Determine the [X, Y] coordinate at the center of the cell enclosing the given text.  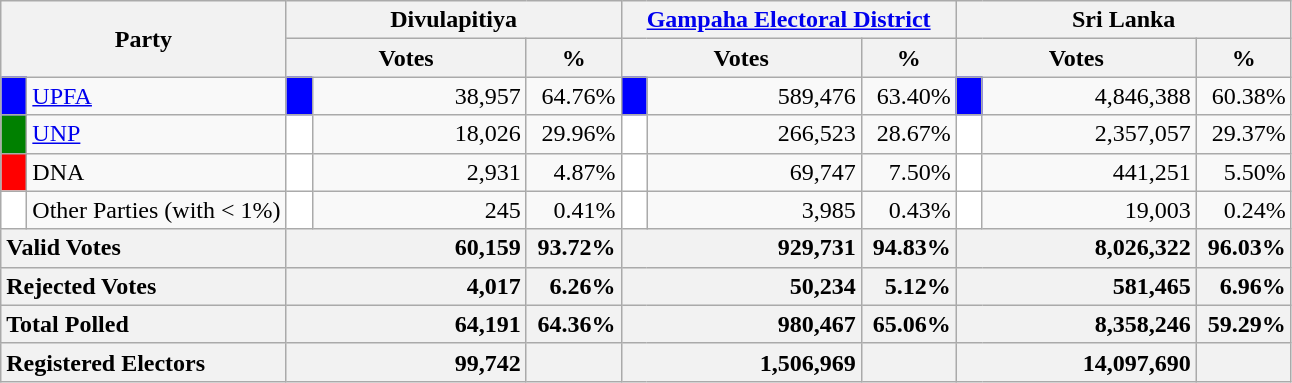
4,017 [406, 286]
1,506,969 [741, 362]
DNA [156, 172]
8,358,246 [1076, 324]
5.12% [908, 286]
8,026,322 [1076, 248]
441,251 [1089, 172]
2,931 [419, 172]
29.37% [1244, 134]
7.50% [908, 172]
6.96% [1244, 286]
Sri Lanka [1124, 20]
59.29% [1244, 324]
29.96% [574, 134]
94.83% [908, 248]
69,747 [754, 172]
Other Parties (with < 1%) [156, 210]
4.87% [574, 172]
0.41% [574, 210]
18,026 [419, 134]
Registered Electors [144, 362]
5.50% [1244, 172]
Valid Votes [144, 248]
266,523 [754, 134]
581,465 [1076, 286]
60,159 [406, 248]
64,191 [406, 324]
96.03% [1244, 248]
14,097,690 [1076, 362]
Divulapitiya [454, 20]
3,985 [754, 210]
Rejected Votes [144, 286]
Gampaha Electoral District [788, 20]
Total Polled [144, 324]
93.72% [574, 248]
2,357,057 [1089, 134]
19,003 [1089, 210]
60.38% [1244, 96]
Party [144, 39]
929,731 [741, 248]
63.40% [908, 96]
245 [419, 210]
6.26% [574, 286]
980,467 [741, 324]
4,846,388 [1089, 96]
38,957 [419, 96]
65.06% [908, 324]
589,476 [754, 96]
99,742 [406, 362]
UNP [156, 134]
28.67% [908, 134]
UPFA [156, 96]
0.43% [908, 210]
50,234 [741, 286]
0.24% [1244, 210]
64.76% [574, 96]
64.36% [574, 324]
